From the cell containing the given text, extract its center point as (X, Y) coordinate. 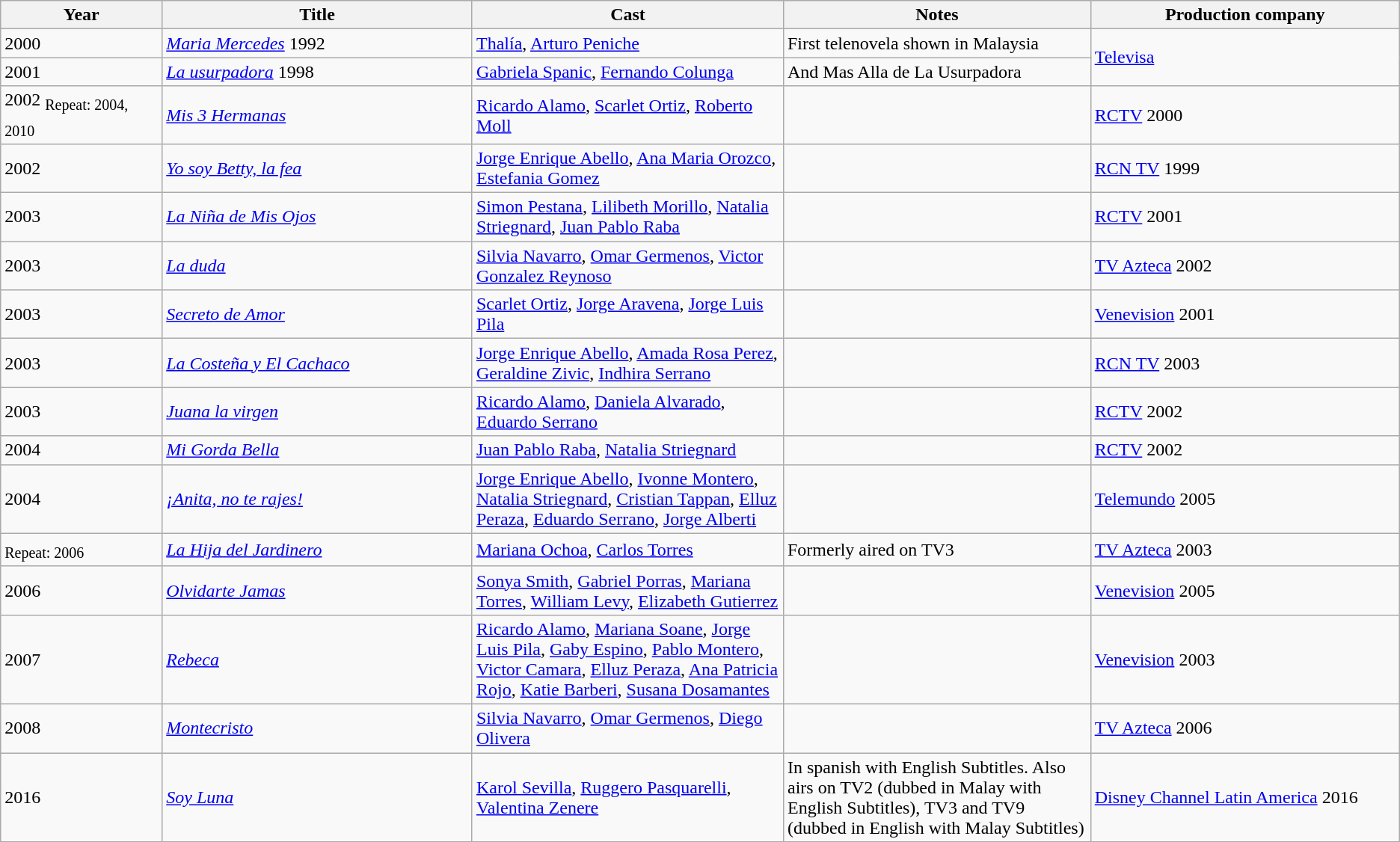
Telemundo 2005 (1244, 499)
Disney Channel Latin America 2016 (1244, 797)
Televisa (1244, 58)
¡Anita, no te rajes! (317, 499)
Venevision 2001 (1244, 314)
And Mas Alla de La Usurpadora (936, 72)
La Hija del Jardinero (317, 550)
Venevision 2003 (1244, 660)
Sonya Smith, Gabriel Porras, Mariana Torres, William Levy, Elizabeth Gutierrez (627, 591)
2008 (82, 728)
Yo soy Betty, la fea (317, 169)
Notes (936, 15)
RCN TV 2003 (1244, 363)
Title (317, 15)
TV Azteca 2003 (1244, 550)
Cast (627, 15)
Juan Pablo Raba, Natalia Striegnard (627, 450)
RCTV 2000 (1244, 115)
Production company (1244, 15)
Rebeca (317, 660)
La Costeña y El Cachaco (317, 363)
Thalía, Arturo Peniche (627, 43)
Secreto de Amor (317, 314)
Jorge Enrique Abello, Amada Rosa Perez, Geraldine Zivic, Indhira Serrano (627, 363)
Silvia Navarro, Omar Germenos, Victor Gonzalez Reynoso (627, 266)
Mariana Ochoa, Carlos Torres (627, 550)
Scarlet Ortiz, Jorge Aravena, Jorge Luis Pila (627, 314)
2000 (82, 43)
Soy Luna (317, 797)
Year (82, 15)
Mis 3 Hermanas (317, 115)
In spanish with English Subtitles. Also airs on TV2 (dubbed in Malay with English Subtitles), TV3 and TV9 (dubbed in English with Malay Subtitles) (936, 797)
2006 (82, 591)
Jorge Enrique Abello, Ana Maria Orozco, Estefania Gomez (627, 169)
Jorge Enrique Abello, Ivonne Montero, Natalia Striegnard, Cristian Tappan, Elluz Peraza, Eduardo Serrano, Jorge Alberti (627, 499)
TV Azteca 2006 (1244, 728)
2002 Repeat: 2004, 2010 (82, 115)
Silvia Navarro, Omar Germenos, Diego Olivera (627, 728)
2007 (82, 660)
First telenovela shown in Malaysia (936, 43)
Repeat: 2006 (82, 550)
Ricardo Alamo, Scarlet Ortiz, Roberto Moll (627, 115)
La duda (317, 266)
Montecristo (317, 728)
Juana la virgen (317, 411)
Venevision 2005 (1244, 591)
La Niña de Mis Ojos (317, 217)
2016 (82, 797)
Olvidarte Jamas (317, 591)
Simon Pestana, Lilibeth Morillo, Natalia Striegnard, Juan Pablo Raba (627, 217)
RCN TV 1999 (1244, 169)
RCTV 2001 (1244, 217)
TV Azteca 2002 (1244, 266)
Ricardo Alamo, Daniela Alvarado, Eduardo Serrano (627, 411)
2001 (82, 72)
Maria Mercedes 1992 (317, 43)
Gabriela Spanic, Fernando Colunga (627, 72)
Formerly aired on TV3 (936, 550)
Mi Gorda Bella (317, 450)
2002 (82, 169)
La usurpadora 1998 (317, 72)
Karol Sevilla, Ruggero Pasquarelli, Valentina Zenere (627, 797)
